From the cell containing the given text, extract its center point as (x, y) coordinate. 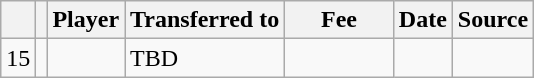
Fee (340, 20)
Date (422, 20)
15 (18, 58)
TBD (205, 58)
Transferred to (205, 20)
Source (492, 20)
Player (86, 20)
